Return (x, y) of the center of cell containing provided text 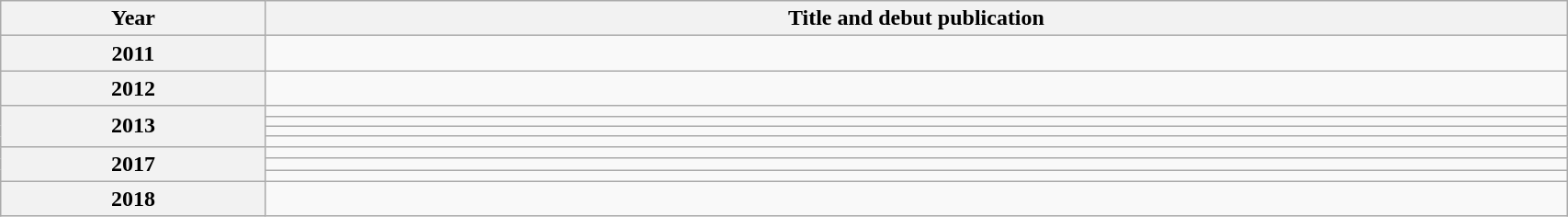
2013 (133, 126)
2018 (133, 199)
2011 (133, 53)
2012 (133, 88)
Title and debut publication (916, 18)
2017 (133, 164)
Year (133, 18)
